Scan for the cell matching the given text and deliver its [X, Y] coordinate at center. 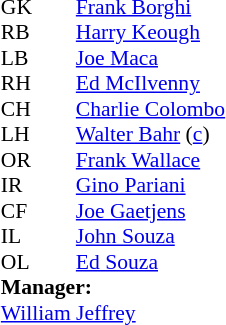
Manager: [113, 287]
Ed McIlvenny [150, 83]
Gino Pariani [150, 185]
LH [20, 135]
OR [20, 160]
Walter Bahr (c) [150, 135]
Joe Maca [150, 58]
IR [20, 185]
RH [20, 83]
Frank Wallace [150, 160]
CF [20, 211]
LB [20, 58]
Ed Souza [150, 262]
IL [20, 237]
Charlie Colombo [150, 109]
RB [20, 33]
CH [20, 109]
OL [20, 262]
Joe Gaetjens [150, 211]
John Souza [150, 237]
Harry Keough [150, 33]
